Locate the cell with the specified text and output its [X, Y] center coordinate. 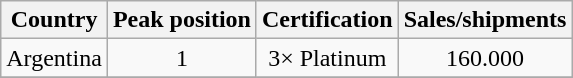
Certification [327, 20]
160.000 [485, 58]
Sales/shipments [485, 20]
Country [54, 20]
Peak position [182, 20]
3× Platinum [327, 58]
1 [182, 58]
Argentina [54, 58]
